Pinpoint the cell where the given text exists, returning its [x, y] midpoint coordinate. 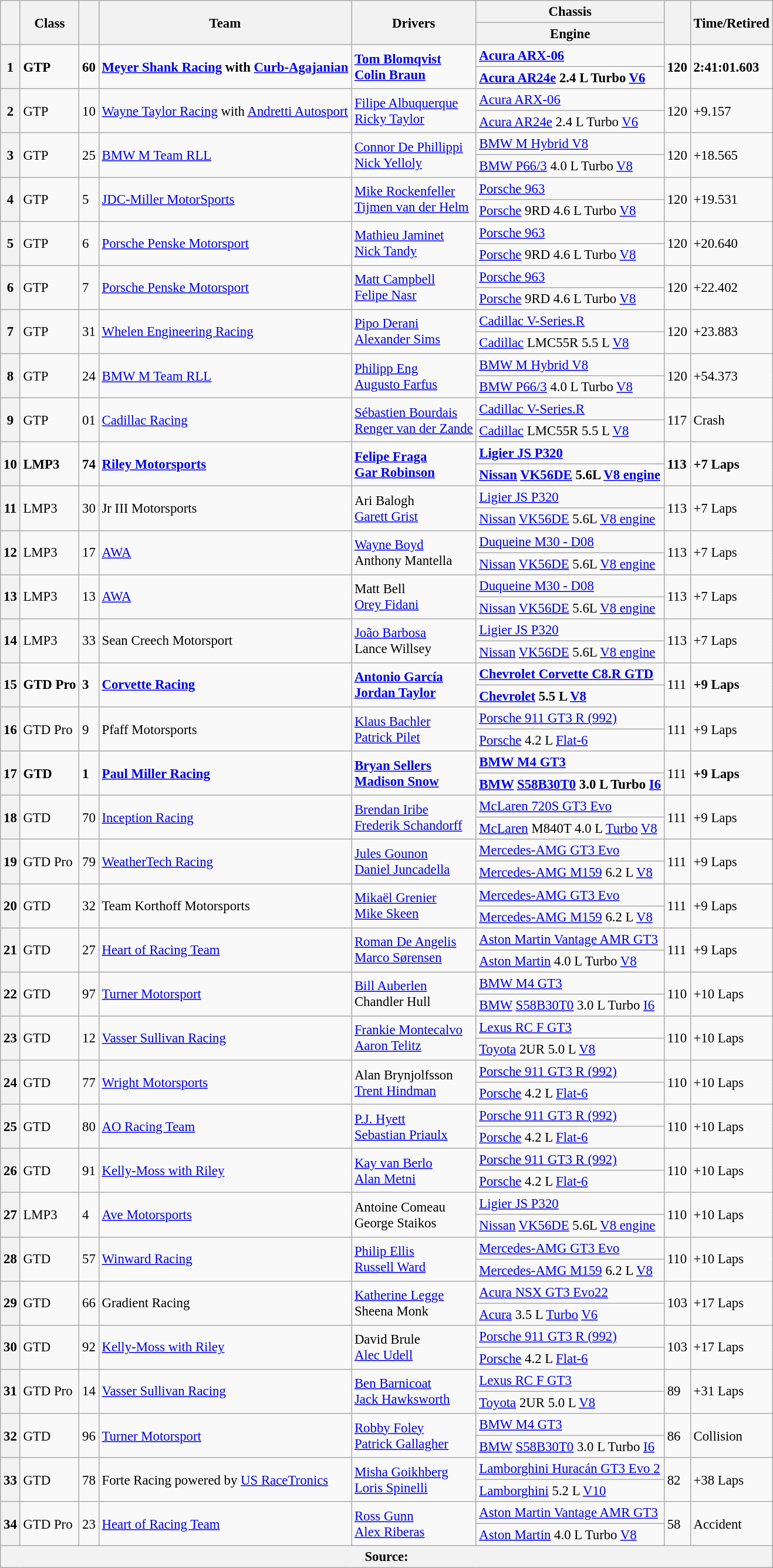
91 [89, 1171]
McLaren 720S GT3 Evo [570, 806]
McLaren M840T 4.0 L Turbo V8 [570, 829]
26 [11, 1171]
+19.531 [731, 200]
Forte Racing powered by US RaceTronics [225, 1480]
Wright Motorsports [225, 1082]
11 [11, 509]
Pfaff Motorsports [225, 729]
Source: [387, 1557]
Paul Miller Racing [225, 773]
89 [677, 1392]
60 [89, 67]
Felipe Fraga Gar Robinson [414, 464]
80 [89, 1126]
+22.402 [731, 288]
Filipe Albuquerque Ricky Taylor [414, 110]
+31 Laps [731, 1392]
Jr III Motorsports [225, 509]
79 [89, 862]
Team Korthoff Motorsports [225, 906]
82 [677, 1480]
Engine [570, 34]
2 [11, 110]
AO Racing Team [225, 1126]
01 [89, 420]
15 [11, 685]
Frankie Montecalvo Aaron Telitz [414, 1038]
Accident [731, 1523]
19 [11, 862]
Brendan Iribe Frederik Schandorff [414, 817]
Ari Balogh Garett Grist [414, 509]
Roman De Angelis Marco Sørensen [414, 950]
Connor De Phillippi Nick Yelloly [414, 155]
Sébastien Bourdais Renger van der Zande [414, 420]
Whelen Engineering Racing [225, 331]
Pipo Derani Alexander Sims [414, 331]
Misha Goikhberg Loris Spinelli [414, 1480]
David Brule Alec Udell [414, 1347]
8 [11, 376]
P.J. Hyett Sebastian Priaulx [414, 1126]
Collision [731, 1435]
Cadillac Racing [225, 420]
117 [677, 420]
Chevrolet 5.5 L V8 [570, 696]
Alan Brynjolfsson Trent Hindman [414, 1082]
Jules Gounon Daniel Juncadella [414, 862]
Kay van Berlo Alan Metni [414, 1171]
Corvette Racing [225, 685]
+18.565 [731, 155]
WeatherTech Racing [225, 862]
Katherine Legge Sheena Monk [414, 1303]
78 [89, 1480]
Wayne Boyd Anthony Mantella [414, 552]
+9.157 [731, 110]
Riley Motorsports [225, 464]
58 [677, 1523]
Bill Auberlen Chandler Hull [414, 994]
Tom Blomqvist Colin Braun [414, 67]
Ben Barnicoat Jack Hawksworth [414, 1392]
Ross Gunn Alex Riberas [414, 1523]
96 [89, 1435]
Crash [731, 420]
Sean Creech Motorsport [225, 641]
28 [11, 1259]
Team [225, 22]
Matt Bell Orey Fidani [414, 597]
66 [89, 1303]
João Barbosa Lance Willsey [414, 641]
Robby Foley Patrick Gallagher [414, 1435]
Inception Racing [225, 817]
Klaus Bachler Patrick Pilet [414, 729]
Mathieu Jaminet Nick Tandy [414, 243]
22 [11, 994]
Philipp Eng Augusto Farfus [414, 376]
JDC-Miller MotorSports [225, 200]
18 [11, 817]
Drivers [414, 22]
2:41:01.603 [731, 67]
Time/Retired [731, 22]
Antoine Comeau George Staikos [414, 1214]
+54.373 [731, 376]
Ave Motorsports [225, 1214]
Chassis [570, 12]
Matt Campbell Felipe Nasr [414, 288]
+23.883 [731, 331]
Winward Racing [225, 1259]
Mike Rockenfeller Tijmen van der Helm [414, 200]
77 [89, 1082]
97 [89, 994]
Lamborghini 5.2 L V10 [570, 1491]
Mikaël Grenier Mike Skeen [414, 906]
34 [11, 1523]
70 [89, 817]
86 [677, 1435]
Meyer Shank Racing with Curb-Agajanian [225, 67]
Acura 3.5 L Turbo V6 [570, 1314]
Class [49, 22]
92 [89, 1347]
Wayne Taylor Racing with Andretti Autosport [225, 110]
Bryan Sellers Madison Snow [414, 773]
29 [11, 1303]
21 [11, 950]
Philip Ellis Russell Ward [414, 1259]
Gradient Racing [225, 1303]
Chevrolet Corvette C8.R GTD [570, 674]
Lamborghini Huracán GT3 Evo 2 [570, 1469]
20 [11, 906]
+20.640 [731, 243]
+38 Laps [731, 1480]
16 [11, 729]
57 [89, 1259]
Acura NSX GT3 Evo22 [570, 1292]
74 [89, 464]
Antonio García Jordan Taylor [414, 685]
